Identify which cell holds the provided text, then report its [X, Y] central coordinate. 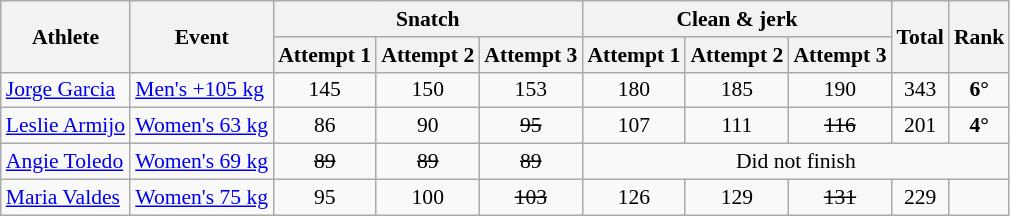
180 [634, 90]
343 [920, 90]
4° [980, 126]
229 [920, 197]
131 [840, 197]
Jorge Garcia [66, 90]
Rank [980, 36]
6° [980, 90]
Did not finish [796, 162]
185 [736, 90]
Snatch [428, 19]
201 [920, 126]
150 [428, 90]
126 [634, 197]
111 [736, 126]
Leslie Armijo [66, 126]
190 [840, 90]
Total [920, 36]
86 [324, 126]
Men's +105 kg [202, 90]
Women's 69 kg [202, 162]
90 [428, 126]
100 [428, 197]
Event [202, 36]
153 [530, 90]
107 [634, 126]
103 [530, 197]
Angie Toledo [66, 162]
Women's 75 kg [202, 197]
129 [736, 197]
Athlete [66, 36]
116 [840, 126]
Women's 63 kg [202, 126]
Clean & jerk [736, 19]
145 [324, 90]
Maria Valdes [66, 197]
